Return [X, Y] of the center of cell containing provided text 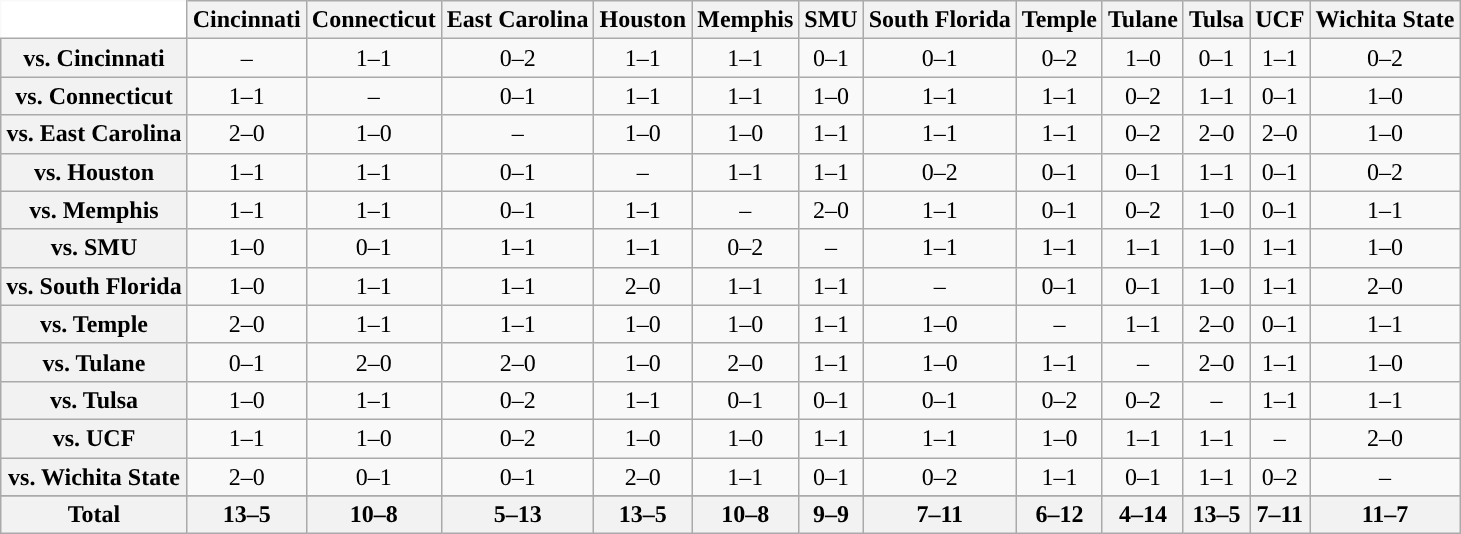
Tulsa [1216, 20]
9–9 [831, 515]
vs. Cincinnati [94, 58]
vs. Memphis [94, 210]
vs. Houston [94, 172]
4–14 [1142, 515]
Memphis [746, 20]
Wichita State [1385, 20]
vs. SMU [94, 248]
vs. South Florida [94, 286]
South Florida [940, 20]
Temple [1059, 20]
vs. Tulsa [94, 400]
Cincinnati [246, 20]
5–13 [518, 515]
Houston [643, 20]
vs. Wichita State [94, 477]
vs. Tulane [94, 362]
vs. Connecticut [94, 96]
11–7 [1385, 515]
6–12 [1059, 515]
East Carolina [518, 20]
Connecticut [374, 20]
UCF [1280, 20]
vs. East Carolina [94, 134]
Total [94, 515]
Tulane [1142, 20]
vs. UCF [94, 438]
SMU [831, 20]
vs. Temple [94, 324]
